Identify which cell holds the provided text, then report its [X, Y] central coordinate. 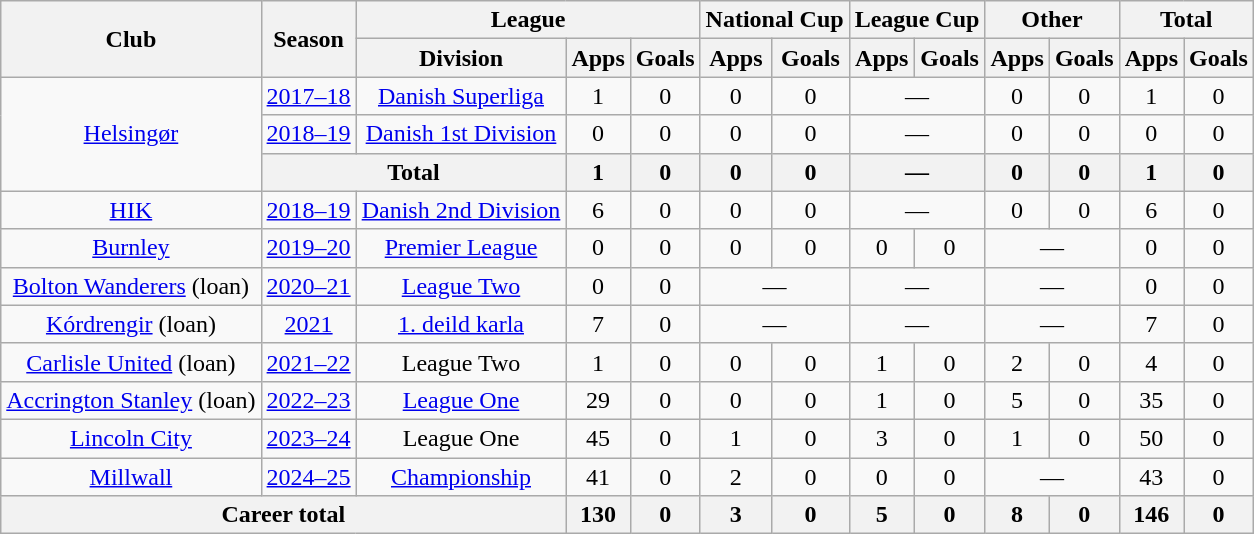
45 [598, 438]
Club [131, 39]
2020–21 [308, 286]
Carlisle United (loan) [131, 362]
Danish Superliga [461, 96]
2024–25 [308, 477]
Premier League [461, 248]
2022–23 [308, 400]
Bolton Wanderers (loan) [131, 286]
146 [1151, 515]
50 [1151, 438]
Danish 1st Division [461, 134]
Lincoln City [131, 438]
Championship [461, 477]
1. deild karla [461, 324]
National Cup [774, 20]
HIK [131, 210]
Burnley [131, 248]
8 [1017, 515]
2021 [308, 324]
130 [598, 515]
2021–22 [308, 362]
29 [598, 400]
43 [1151, 477]
Other [1052, 20]
Division [461, 58]
Millwall [131, 477]
35 [1151, 400]
2017–18 [308, 96]
League [528, 20]
41 [598, 477]
2023–24 [308, 438]
Helsingør [131, 134]
League Cup [917, 20]
Kórdrengir (loan) [131, 324]
Accrington Stanley (loan) [131, 400]
4 [1151, 362]
Career total [284, 515]
Season [308, 39]
Danish 2nd Division [461, 210]
2019–20 [308, 248]
